Determine the (X, Y) coordinate at the center of the cell enclosing the given text.  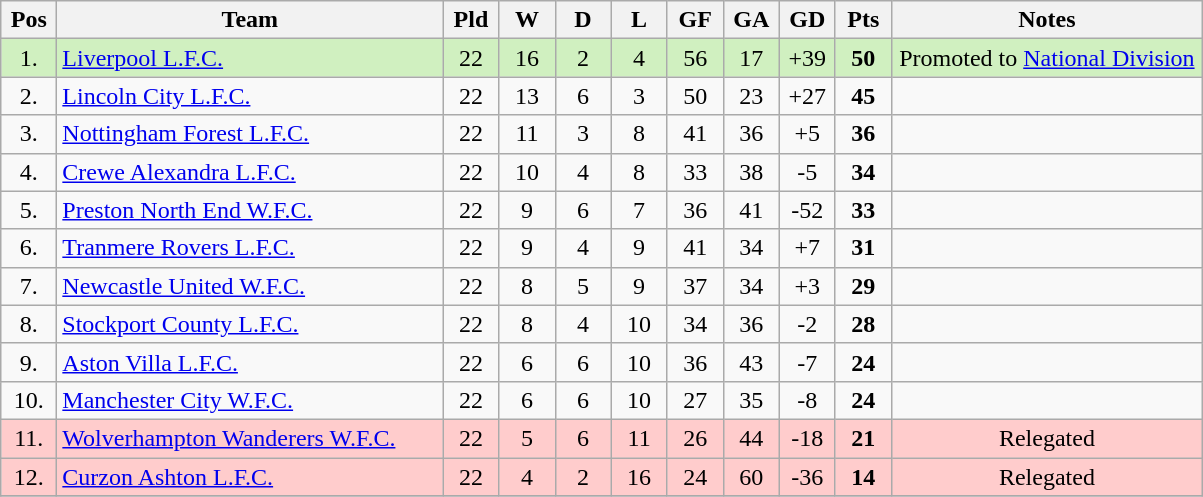
Curzon Ashton L.F.C. (250, 477)
+3 (807, 286)
13 (527, 96)
45 (863, 96)
12. (29, 477)
GF (695, 20)
21 (863, 438)
11. (29, 438)
17 (751, 58)
56 (695, 58)
+5 (807, 134)
+7 (807, 248)
43 (751, 362)
7. (29, 286)
27 (695, 400)
-8 (807, 400)
10. (29, 400)
Wolverhampton Wanderers W.F.C. (250, 438)
31 (863, 248)
Promoted to National Division (1046, 58)
D (583, 20)
+27 (807, 96)
28 (863, 324)
-2 (807, 324)
4. (29, 172)
44 (751, 438)
6. (29, 248)
3. (29, 134)
L (639, 20)
W (527, 20)
9. (29, 362)
Aston Villa L.F.C. (250, 362)
7 (639, 210)
Pos (29, 20)
-36 (807, 477)
Pts (863, 20)
Pld (471, 20)
-52 (807, 210)
Newcastle United W.F.C. (250, 286)
Stockport County L.F.C. (250, 324)
1. (29, 58)
Crewe Alexandra L.F.C. (250, 172)
23 (751, 96)
Nottingham Forest L.F.C. (250, 134)
-7 (807, 362)
-18 (807, 438)
GA (751, 20)
60 (751, 477)
8. (29, 324)
Preston North End W.F.C. (250, 210)
14 (863, 477)
Lincoln City L.F.C. (250, 96)
35 (751, 400)
Team (250, 20)
38 (751, 172)
29 (863, 286)
+39 (807, 58)
5. (29, 210)
26 (695, 438)
Liverpool L.F.C. (250, 58)
2. (29, 96)
Notes (1046, 20)
Tranmere Rovers L.F.C. (250, 248)
37 (695, 286)
Manchester City W.F.C. (250, 400)
GD (807, 20)
-5 (807, 172)
